Search for the cell housing the specified text and yield its (x, y) center coordinate. 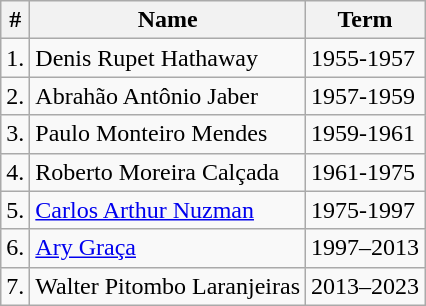
# (16, 20)
3. (16, 134)
1997–2013 (366, 248)
1975-1997 (366, 210)
6. (16, 248)
1957-1959 (366, 96)
2. (16, 96)
Term (366, 20)
4. (16, 172)
Carlos Arthur Nuzman (168, 210)
Ary Graça (168, 248)
1955-1957 (366, 58)
Paulo Monteiro Mendes (168, 134)
Roberto Moreira Calçada (168, 172)
1. (16, 58)
1961-1975 (366, 172)
Denis Rupet Hathaway (168, 58)
2013–2023 (366, 286)
7. (16, 286)
Name (168, 20)
Walter Pitombo Laranjeiras (168, 286)
5. (16, 210)
Abrahão Antônio Jaber (168, 96)
1959-1961 (366, 134)
